Provide the [X, Y] coordinate of the cell's center where the given text is located.  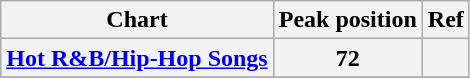
Chart [137, 20]
Hot R&B/Hip-Hop Songs [137, 58]
Ref [446, 20]
72 [348, 58]
Peak position [348, 20]
